From the cell containing the given text, extract its center point as [x, y] coordinate. 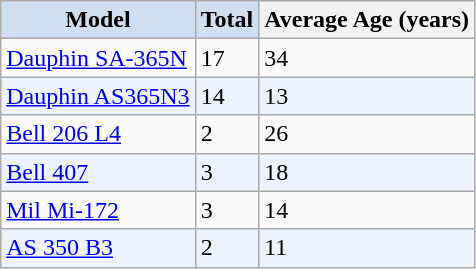
18 [367, 172]
13 [367, 96]
11 [367, 248]
Dauphin AS365N3 [98, 96]
AS 350 B3 [98, 248]
Model [98, 20]
Total [227, 20]
Average Age (years) [367, 20]
Dauphin SA-365N [98, 58]
34 [367, 58]
17 [227, 58]
Bell 407 [98, 172]
Bell 206 L4 [98, 134]
26 [367, 134]
Mil Mi-172 [98, 210]
